Pinpoint the cell where the given text exists, returning its [x, y] midpoint coordinate. 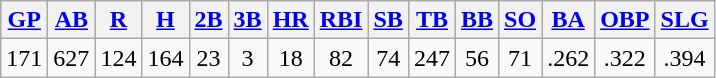
71 [520, 58]
.394 [684, 58]
3 [248, 58]
BB [476, 20]
171 [24, 58]
82 [341, 58]
H [166, 20]
2B [208, 20]
TB [432, 20]
124 [118, 58]
23 [208, 58]
HR [290, 20]
164 [166, 58]
SO [520, 20]
SB [388, 20]
74 [388, 58]
BA [568, 20]
627 [72, 58]
247 [432, 58]
.262 [568, 58]
OBP [625, 20]
GP [24, 20]
56 [476, 58]
RBI [341, 20]
.322 [625, 58]
SLG [684, 20]
AB [72, 20]
3B [248, 20]
R [118, 20]
18 [290, 58]
